Detect which cell encompasses the target text, then output its (x, y) center coordinate. 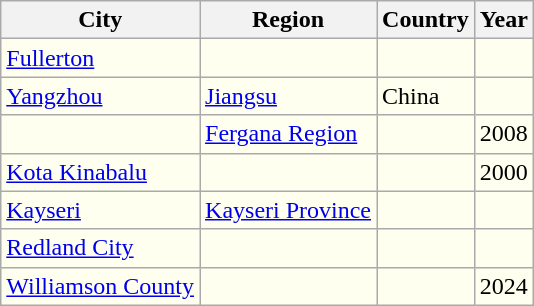
Redland City (100, 248)
2008 (504, 134)
Country (426, 20)
Year (504, 20)
Fergana Region (288, 134)
Williamson County (100, 286)
Kayseri (100, 210)
City (100, 20)
Kota Kinabalu (100, 172)
Jiangsu (288, 96)
2000 (504, 172)
Kayseri Province (288, 210)
Region (288, 20)
2024 (504, 286)
China (426, 96)
Fullerton (100, 58)
Yangzhou (100, 96)
